Locate the cell with the specified text and output its (x, y) center coordinate. 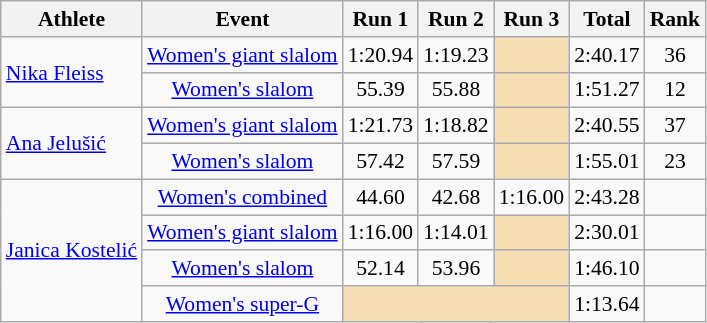
2:30.01 (606, 233)
2:40.55 (606, 126)
37 (676, 126)
55.39 (380, 90)
Run 3 (532, 19)
42.68 (456, 197)
52.14 (380, 269)
1:20.94 (380, 55)
Run 1 (380, 19)
12 (676, 90)
44.60 (380, 197)
1:13.64 (606, 304)
Nika Fleiss (72, 72)
1:55.01 (606, 162)
1:19.23 (456, 55)
1:51.27 (606, 90)
1:14.01 (456, 233)
1:46.10 (606, 269)
Athlete (72, 19)
57.59 (456, 162)
Event (242, 19)
Ana Jelušić (72, 144)
1:18.82 (456, 126)
36 (676, 55)
55.88 (456, 90)
2:43.28 (606, 197)
2:40.17 (606, 55)
53.96 (456, 269)
Total (606, 19)
Women's super-G (242, 304)
Run 2 (456, 19)
Rank (676, 19)
57.42 (380, 162)
23 (676, 162)
Women's combined (242, 197)
Janica Kostelić (72, 250)
1:21.73 (380, 126)
